Scan for the cell matching the given text and deliver its (x, y) coordinate at center. 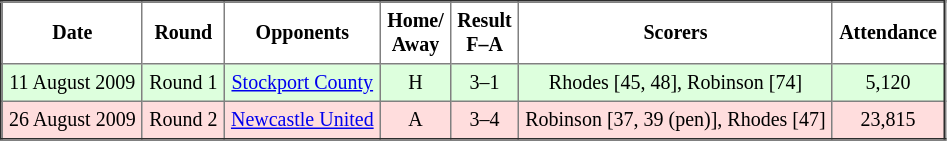
3–1 (485, 83)
Opponents (302, 33)
3–4 (485, 120)
Attendance (888, 33)
5,120 (888, 83)
Scorers (675, 33)
11 August 2009 (72, 83)
Robinson [37, 39 (pen)], Rhodes [47] (675, 120)
Round 2 (183, 120)
Newcastle United (302, 120)
H (415, 83)
A (415, 120)
26 August 2009 (72, 120)
Stockport County (302, 83)
Round 1 (183, 83)
Rhodes [45, 48], Robinson [74] (675, 83)
ResultF–A (485, 33)
23,815 (888, 120)
Round (183, 33)
Date (72, 33)
Home/Away (415, 33)
